Detect which cell encompasses the target text, then output its [X, Y] center coordinate. 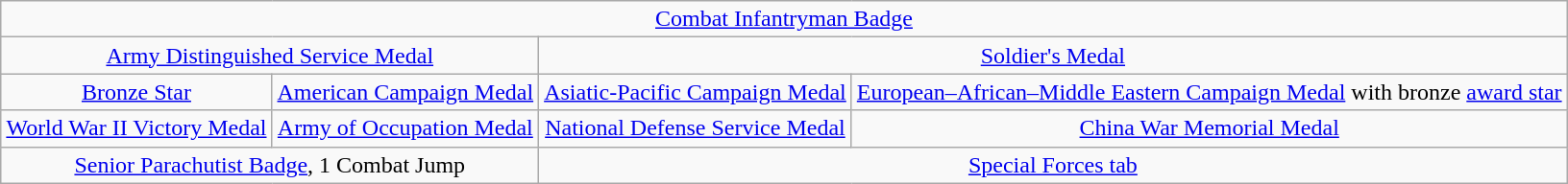
Senior Parachutist Badge, 1 Combat Jump [270, 165]
Soldier's Medal [1053, 56]
Army Distinguished Service Medal [270, 56]
National Defense Service Medal [696, 128]
World War II Victory Medal [136, 128]
Combat Infantryman Badge [784, 19]
Army of Occupation Medal [405, 128]
China War Memorial Medal [1209, 128]
American Campaign Medal [405, 92]
Special Forces tab [1053, 165]
Bronze Star [136, 92]
European–African–Middle Eastern Campaign Medal with bronze award star [1209, 92]
Asiatic-Pacific Campaign Medal [696, 92]
